Identify which cell holds the provided text, then report its (X, Y) central coordinate. 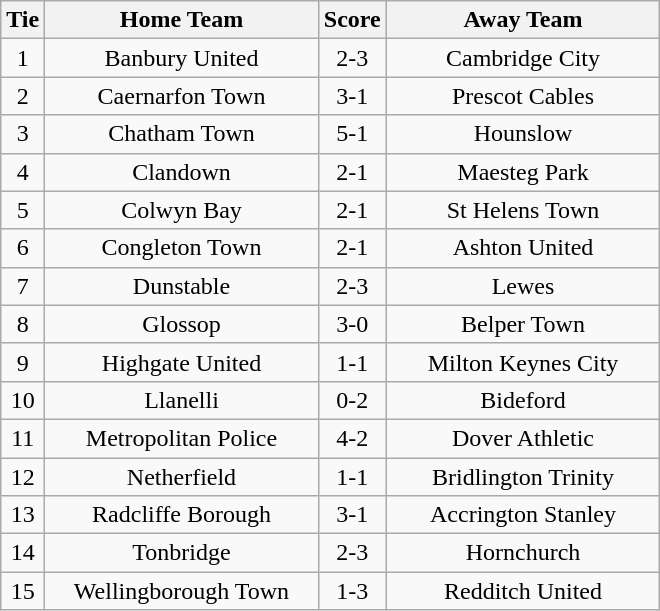
Lewes (523, 286)
Colwyn Bay (182, 210)
4 (23, 172)
13 (23, 515)
1-3 (352, 591)
Milton Keynes City (523, 362)
Glossop (182, 324)
Hornchurch (523, 553)
Away Team (523, 20)
Llanelli (182, 400)
2 (23, 96)
3-0 (352, 324)
8 (23, 324)
10 (23, 400)
12 (23, 477)
St Helens Town (523, 210)
9 (23, 362)
Metropolitan Police (182, 438)
Netherfield (182, 477)
4-2 (352, 438)
Ashton United (523, 248)
Home Team (182, 20)
3 (23, 134)
Maesteg Park (523, 172)
15 (23, 591)
Radcliffe Borough (182, 515)
Chatham Town (182, 134)
1 (23, 58)
11 (23, 438)
5-1 (352, 134)
Bridlington Trinity (523, 477)
Banbury United (182, 58)
5 (23, 210)
6 (23, 248)
Score (352, 20)
Belper Town (523, 324)
Hounslow (523, 134)
Caernarfon Town (182, 96)
Tonbridge (182, 553)
Redditch United (523, 591)
Tie (23, 20)
Bideford (523, 400)
Prescot Cables (523, 96)
0-2 (352, 400)
Dover Athletic (523, 438)
14 (23, 553)
7 (23, 286)
Wellingborough Town (182, 591)
Congleton Town (182, 248)
Accrington Stanley (523, 515)
Cambridge City (523, 58)
Clandown (182, 172)
Highgate United (182, 362)
Dunstable (182, 286)
